Locate the cell with the specified text and output its (x, y) center coordinate. 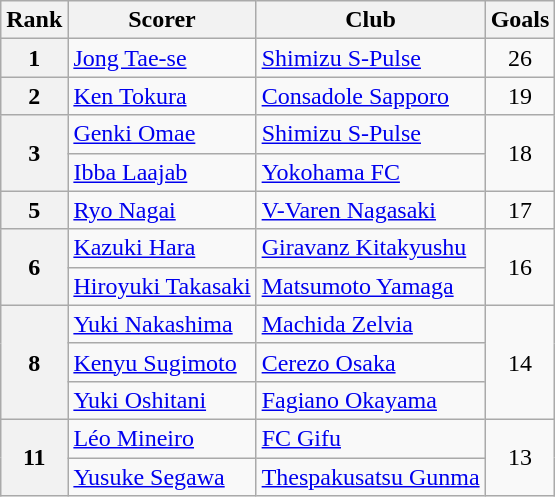
FC Gifu (370, 438)
Yusuke Segawa (162, 477)
Kenyu Sugimoto (162, 362)
Kazuki Hara (162, 248)
Ibba Laajab (162, 172)
17 (520, 210)
3 (34, 153)
18 (520, 153)
Cerezo Osaka (370, 362)
16 (520, 267)
Yuki Nakashima (162, 324)
14 (520, 362)
26 (520, 58)
Thespakusatsu Gunma (370, 477)
19 (520, 96)
Rank (34, 20)
Ken Tokura (162, 96)
Consadole Sapporo (370, 96)
Genki Omae (162, 134)
2 (34, 96)
Matsumoto Yamaga (370, 286)
Ryo Nagai (162, 210)
Hiroyuki Takasaki (162, 286)
Scorer (162, 20)
Léo Mineiro (162, 438)
Yuki Oshitani (162, 400)
Machida Zelvia (370, 324)
1 (34, 58)
Jong Tae-se (162, 58)
6 (34, 267)
Club (370, 20)
8 (34, 362)
V-Varen Nagasaki (370, 210)
Giravanz Kitakyushu (370, 248)
Fagiano Okayama (370, 400)
5 (34, 210)
11 (34, 457)
Yokohama FC (370, 172)
Goals (520, 20)
13 (520, 457)
